Provide the [X, Y] coordinate of the cell's center where the given text is located.  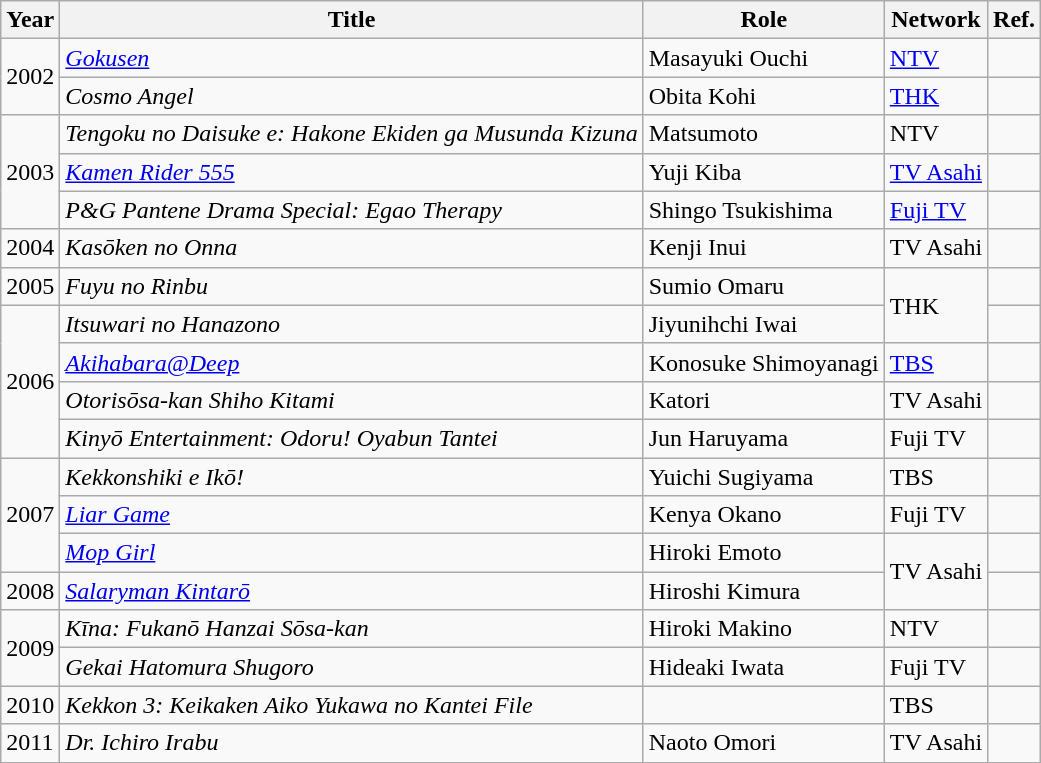
Yuji Kiba [764, 172]
Salaryman Kintarō [352, 591]
Shingo Tsukishima [764, 210]
Obita Kohi [764, 96]
Otorisōsa-kan Shiho Kitami [352, 400]
Gokusen [352, 58]
2010 [30, 705]
2006 [30, 381]
Katori [764, 400]
Liar Game [352, 515]
Hiroki Emoto [764, 553]
2004 [30, 248]
2007 [30, 515]
Yuichi Sugiyama [764, 477]
Kekkonshiki e Ikō! [352, 477]
Itsuwari no Hanazono [352, 324]
Kekkon 3: Keikaken Aiko Yukawa no Kantei File [352, 705]
Cosmo Angel [352, 96]
Hiroki Makino [764, 629]
Year [30, 20]
2002 [30, 77]
P&G Pantene Drama Special: Egao Therapy [352, 210]
Sumio Omaru [764, 286]
Hideaki Iwata [764, 667]
Network [936, 20]
Kamen Rider 555 [352, 172]
Tengoku no Daisuke e: Hakone Ekiden ga Musunda Kizuna [352, 134]
Dr. Ichiro Irabu [352, 743]
Kenji Inui [764, 248]
Kīna: Fukanō Hanzai Sōsa-kan [352, 629]
Matsumoto [764, 134]
Fuyu no Rinbu [352, 286]
Gekai Hatomura Shugoro [352, 667]
Hiroshi Kimura [764, 591]
Role [764, 20]
2003 [30, 172]
Title [352, 20]
2005 [30, 286]
2011 [30, 743]
Masayuki Ouchi [764, 58]
Kenya Okano [764, 515]
Mop Girl [352, 553]
Akihabara@Deep [352, 362]
Konosuke Shimoyanagi [764, 362]
Jiyunihchi Iwai [764, 324]
Kinyō Entertainment: Odoru! Oyabun Tantei [352, 438]
2008 [30, 591]
Jun Haruyama [764, 438]
2009 [30, 648]
Kasōken no Onna [352, 248]
Ref. [1014, 20]
Naoto Omori [764, 743]
